Pinpoint the cell where the given text exists, returning its (X, Y) midpoint coordinate. 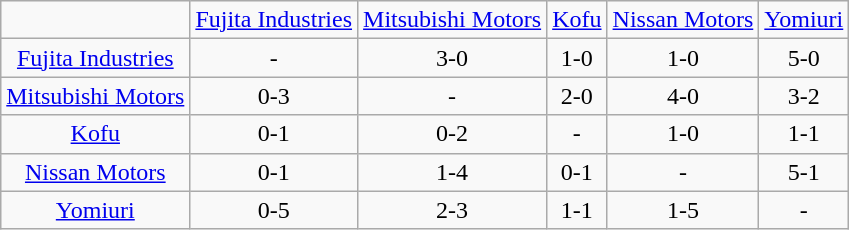
0-5 (274, 210)
5-0 (804, 58)
0-2 (452, 134)
1-5 (683, 210)
2-3 (452, 210)
2-0 (577, 96)
0-3 (274, 96)
3-0 (452, 58)
3-2 (804, 96)
4-0 (683, 96)
5-1 (804, 172)
1-4 (452, 172)
